Detect which cell encompasses the target text, then output its [x, y] center coordinate. 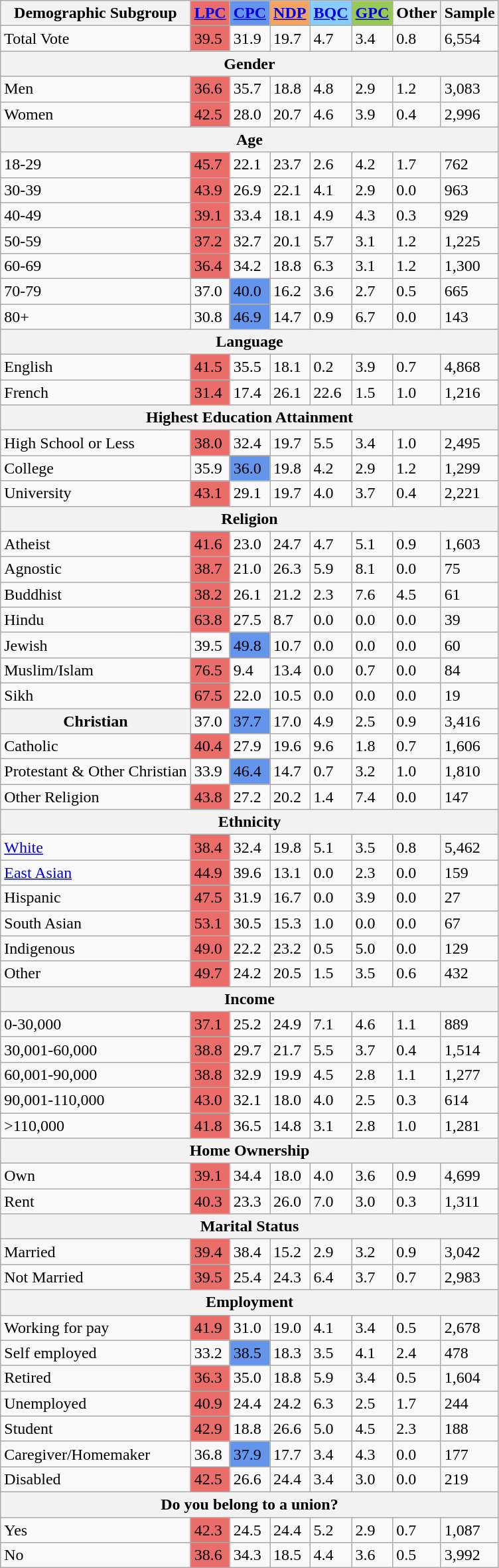
16.2 [290, 291]
40.3 [210, 1201]
27.5 [249, 620]
17.4 [249, 392]
80+ [96, 317]
22.6 [330, 392]
Self employed [96, 1353]
19.9 [290, 1075]
38.0 [210, 443]
24.3 [290, 1277]
40.4 [210, 746]
70-79 [96, 291]
38.6 [210, 1555]
36.5 [249, 1126]
33.9 [210, 772]
27.2 [249, 797]
49.8 [249, 645]
1,277 [470, 1075]
26.3 [290, 569]
9.4 [249, 670]
21.7 [290, 1049]
41.5 [210, 367]
Student [96, 1429]
147 [470, 797]
18.3 [290, 1353]
3,083 [470, 89]
67.5 [210, 695]
23.2 [290, 948]
7.0 [330, 1201]
English [96, 367]
Disabled [96, 1479]
CPC [249, 13]
35.5 [249, 367]
South Asian [96, 923]
46.9 [249, 317]
60 [470, 645]
2,996 [470, 114]
34.2 [249, 266]
Ethnicity [249, 822]
929 [470, 215]
36.8 [210, 1454]
Other Religion [96, 797]
889 [470, 1024]
43.1 [210, 493]
16.7 [290, 898]
Yes [96, 1529]
Women [96, 114]
44.9 [210, 873]
3,416 [470, 721]
17.0 [290, 721]
762 [470, 165]
1,604 [470, 1378]
Hindu [96, 620]
23.7 [290, 165]
665 [470, 291]
2,678 [470, 1328]
Hispanic [96, 898]
Demographic Subgroup [96, 13]
Buddhist [96, 594]
45.7 [210, 165]
37.1 [210, 1024]
29.1 [249, 493]
5,462 [470, 847]
20.1 [290, 240]
1,606 [470, 746]
34.4 [249, 1176]
33.4 [249, 215]
Gender [249, 64]
129 [470, 948]
20.2 [290, 797]
6.4 [330, 1277]
19.0 [290, 1328]
38.5 [249, 1353]
37.9 [249, 1454]
31.0 [249, 1328]
37.2 [210, 240]
39.4 [210, 1252]
10.7 [290, 645]
4,699 [470, 1176]
33.2 [210, 1353]
32.9 [249, 1075]
38.2 [210, 594]
8.1 [372, 569]
Working for pay [96, 1328]
1,603 [470, 544]
7.6 [372, 594]
30.8 [210, 317]
35.9 [210, 468]
Income [249, 999]
Total Vote [96, 39]
13.4 [290, 670]
244 [470, 1403]
BQC [330, 13]
Indigenous [96, 948]
40-49 [96, 215]
Retired [96, 1378]
40.9 [210, 1403]
21.0 [249, 569]
17.7 [290, 1454]
49.7 [210, 974]
Marital Status [249, 1227]
4.8 [330, 89]
614 [470, 1100]
7.4 [372, 797]
24.9 [290, 1024]
25.2 [249, 1024]
143 [470, 317]
47.5 [210, 898]
27.9 [249, 746]
24.7 [290, 544]
9.6 [330, 746]
90,001-110,000 [96, 1100]
1,300 [470, 266]
40.0 [249, 291]
Do you belong to a union? [249, 1504]
27 [470, 898]
20.7 [290, 114]
5.2 [330, 1529]
6.7 [372, 317]
0-30,000 [96, 1024]
963 [470, 190]
432 [470, 974]
14.8 [290, 1126]
Religion [249, 519]
42.3 [210, 1529]
1,311 [470, 1201]
1,225 [470, 240]
Atheist [96, 544]
25.4 [249, 1277]
Age [249, 139]
24.5 [249, 1529]
38.7 [210, 569]
0.2 [330, 367]
Sikh [96, 695]
Jewish [96, 645]
White [96, 847]
Rent [96, 1201]
Catholic [96, 746]
26.0 [290, 1201]
10.5 [290, 695]
Language [249, 342]
41.9 [210, 1328]
32.1 [249, 1100]
18-29 [96, 165]
159 [470, 873]
67 [470, 923]
42.9 [210, 1429]
NDP [290, 13]
French [96, 392]
1,810 [470, 772]
0.6 [417, 974]
34.3 [249, 1555]
15.3 [290, 923]
Employment [249, 1302]
GPC [372, 13]
1,514 [470, 1049]
60,001-90,000 [96, 1075]
High School or Less [96, 443]
3,042 [470, 1252]
Christian [96, 721]
43.8 [210, 797]
University [96, 493]
177 [470, 1454]
18.5 [290, 1555]
76.5 [210, 670]
Unemployed [96, 1403]
20.5 [290, 974]
2.4 [417, 1353]
1,281 [470, 1126]
36.3 [210, 1378]
Highest Education Attainment [249, 418]
46.4 [249, 772]
8.7 [290, 620]
3,992 [470, 1555]
Sample [470, 13]
26.9 [249, 190]
53.1 [210, 923]
32.7 [249, 240]
36.4 [210, 266]
84 [470, 670]
35.7 [249, 89]
1,216 [470, 392]
Not Married [96, 1277]
23.3 [249, 1201]
1.4 [330, 797]
Muslim/Islam [96, 670]
23.0 [249, 544]
31.4 [210, 392]
41.8 [210, 1126]
Married [96, 1252]
19 [470, 695]
22.2 [249, 948]
Protestant & Other Christian [96, 772]
29.7 [249, 1049]
13.1 [290, 873]
1,299 [470, 468]
College [96, 468]
>110,000 [96, 1126]
75 [470, 569]
6,554 [470, 39]
19.6 [290, 746]
Own [96, 1176]
7.1 [330, 1024]
21.2 [290, 594]
22.0 [249, 695]
30,001-60,000 [96, 1049]
60-69 [96, 266]
37.7 [249, 721]
5.7 [330, 240]
188 [470, 1429]
39 [470, 620]
Caregiver/Homemaker [96, 1454]
15.2 [290, 1252]
478 [470, 1353]
50-59 [96, 240]
35.0 [249, 1378]
41.6 [210, 544]
LPC [210, 13]
36.6 [210, 89]
39.6 [249, 873]
4,868 [470, 367]
2,983 [470, 1277]
1,087 [470, 1529]
Agnostic [96, 569]
30.5 [249, 923]
61 [470, 594]
No [96, 1555]
219 [470, 1479]
30-39 [96, 190]
43.0 [210, 1100]
1.8 [372, 746]
49.0 [210, 948]
Home Ownership [249, 1151]
2,221 [470, 493]
4.4 [330, 1555]
43.9 [210, 190]
63.8 [210, 620]
2,495 [470, 443]
East Asian [96, 873]
28.0 [249, 114]
36.0 [249, 468]
Men [96, 89]
2.7 [372, 291]
2.6 [330, 165]
